Find where the given text appears and provide that cell's center as (x, y) coordinate. 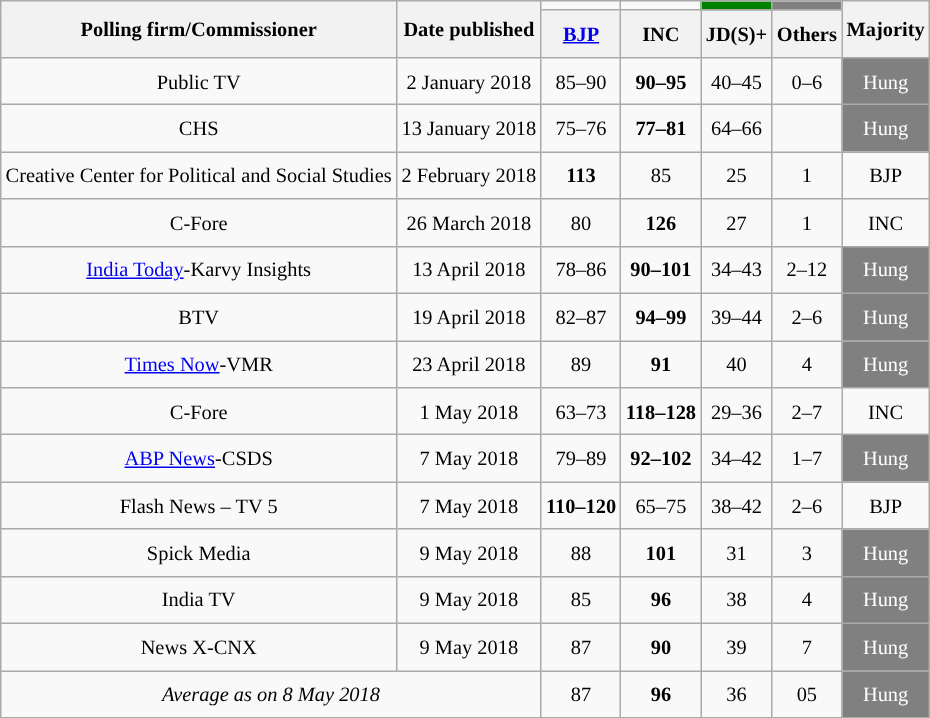
1 May 2018 (469, 410)
64–66 (736, 128)
26 March 2018 (469, 222)
40–45 (736, 80)
2 January 2018 (469, 80)
Public TV (199, 80)
Times Now-VMR (199, 364)
39 (736, 646)
110–120 (581, 506)
23 April 2018 (469, 364)
63–73 (581, 410)
88 (581, 552)
India Today-Karvy Insights (199, 270)
0–6 (807, 80)
CHS (199, 128)
Majority (886, 28)
40 (736, 364)
India TV (199, 600)
19 April 2018 (469, 316)
31 (736, 552)
27 (736, 222)
25 (736, 174)
78–86 (581, 270)
1–7 (807, 458)
65–75 (661, 506)
29–36 (736, 410)
2–7 (807, 410)
13 April 2018 (469, 270)
News X-CNX (199, 646)
89 (581, 364)
101 (661, 552)
7 (807, 646)
36 (736, 694)
2 February 2018 (469, 174)
85–90 (581, 80)
13 January 2018 (469, 128)
113 (581, 174)
34–43 (736, 270)
Average as on 8 May 2018 (271, 694)
75–76 (581, 128)
118–128 (661, 410)
126 (661, 222)
92–102 (661, 458)
38 (736, 600)
82–87 (581, 316)
34–42 (736, 458)
2–12 (807, 270)
Polling firm/Commissioner (199, 28)
80 (581, 222)
ABP News-CSDS (199, 458)
90–101 (661, 270)
Date published (469, 28)
39–44 (736, 316)
Creative Center for Political and Social Studies (199, 174)
Spick Media (199, 552)
90–95 (661, 80)
94–99 (661, 316)
38–42 (736, 506)
91 (661, 364)
79–89 (581, 458)
JD(S)+ (736, 34)
3 (807, 552)
Others (807, 34)
Flash News – TV 5 (199, 506)
77–81 (661, 128)
90 (661, 646)
BTV (199, 316)
05 (807, 694)
